Output the (X, Y) coordinate of the center of the cell containing the given text.  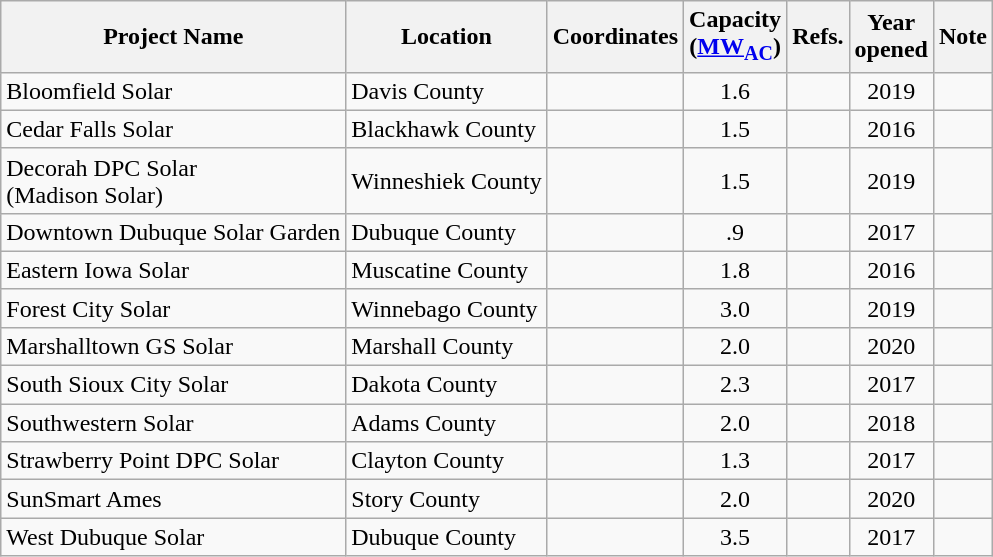
West Dubuque Solar (174, 537)
1.6 (736, 91)
2018 (891, 423)
Capacity(MWAC) (736, 36)
Clayton County (446, 461)
Coordinates (615, 36)
Location (446, 36)
Downtown Dubuque Solar Garden (174, 232)
Adams County (446, 423)
1.8 (736, 270)
Blackhawk County (446, 129)
Decorah DPC Solar(Madison Solar) (174, 180)
Yearopened (891, 36)
Dakota County (446, 385)
South Sioux City Solar (174, 385)
Cedar Falls Solar (174, 129)
Winnebago County (446, 308)
Davis County (446, 91)
Marshalltown GS Solar (174, 346)
Southwestern Solar (174, 423)
Muscatine County (446, 270)
Project Name (174, 36)
Note (962, 36)
3.0 (736, 308)
.9 (736, 232)
1.3 (736, 461)
Refs. (818, 36)
Marshall County (446, 346)
3.5 (736, 537)
Eastern Iowa Solar (174, 270)
Winneshiek County (446, 180)
SunSmart Ames (174, 499)
Bloomfield Solar (174, 91)
Forest City Solar (174, 308)
Strawberry Point DPC Solar (174, 461)
2.3 (736, 385)
Story County (446, 499)
